Search for the cell housing the specified text and yield its [X, Y] center coordinate. 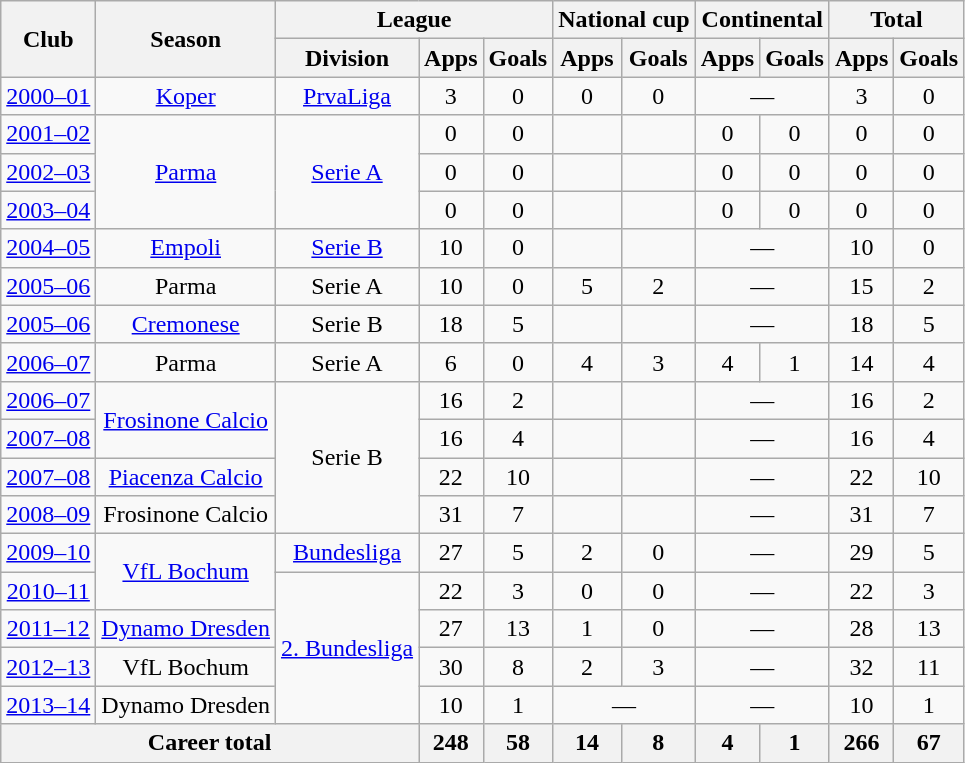
58 [518, 743]
32 [861, 667]
266 [861, 743]
2009–10 [48, 553]
2012–13 [48, 667]
2002–03 [48, 172]
Koper [186, 96]
30 [451, 667]
Club [48, 39]
67 [929, 743]
2004–05 [48, 248]
Career total [210, 743]
National cup [624, 20]
Bundesliga [348, 553]
Total [896, 20]
2013–14 [48, 705]
PrvaLiga [348, 96]
6 [451, 362]
15 [861, 286]
Continental [762, 20]
2008–09 [48, 515]
2003–04 [48, 210]
28 [861, 629]
Season [186, 39]
2001–02 [48, 134]
11 [929, 667]
2000–01 [48, 96]
29 [861, 553]
2. Bundesliga [348, 648]
2010–11 [48, 591]
League [414, 20]
Division [348, 58]
2011–12 [48, 629]
Cremonese [186, 324]
Empoli [186, 248]
248 [451, 743]
Piacenza Calcio [186, 477]
